Output the [x, y] coordinate of the center of the cell containing the given text.  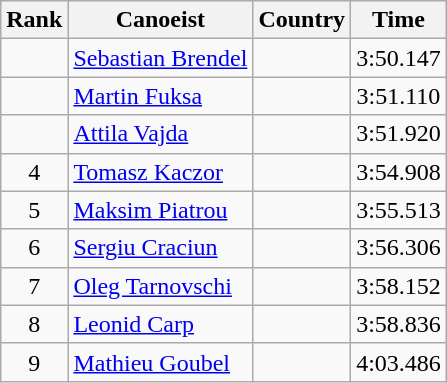
Mathieu Goubel [160, 362]
3:50.147 [399, 58]
Rank [34, 20]
3:54.908 [399, 172]
Attila Vajda [160, 134]
3:58.836 [399, 324]
3:56.306 [399, 248]
4:03.486 [399, 362]
Leonid Carp [160, 324]
Oleg Tarnovschi [160, 286]
3:55.513 [399, 210]
3:58.152 [399, 286]
Maksim Piatrou [160, 210]
Martin Fuksa [160, 96]
Sergiu Craciun [160, 248]
Country [302, 20]
7 [34, 286]
Canoeist [160, 20]
3:51.920 [399, 134]
Time [399, 20]
9 [34, 362]
Tomasz Kaczor [160, 172]
3:51.110 [399, 96]
8 [34, 324]
6 [34, 248]
4 [34, 172]
5 [34, 210]
Sebastian Brendel [160, 58]
